Locate the cell with the specified text and output its [x, y] center coordinate. 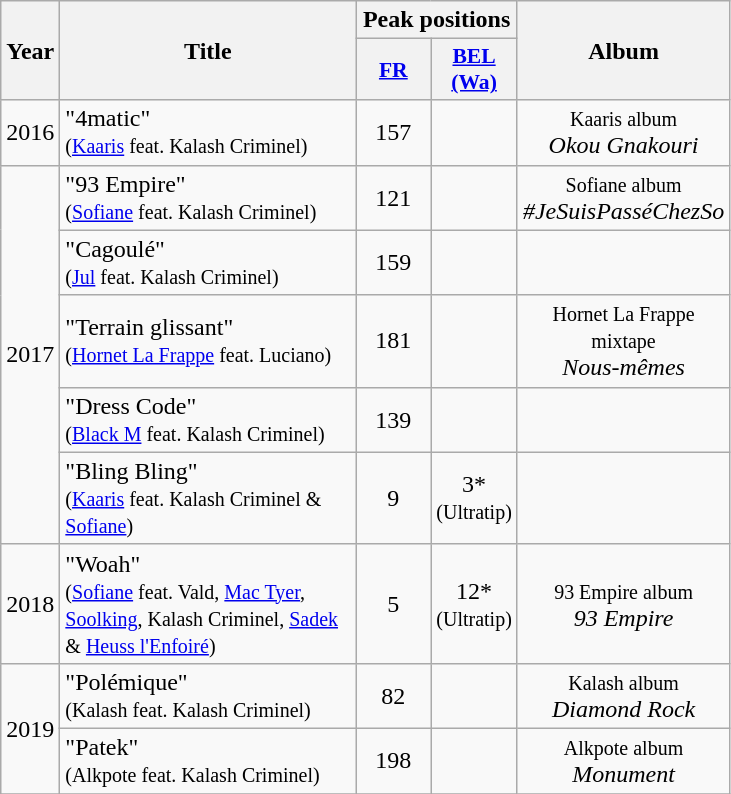
"93 Empire" (Sofiane feat. Kalash Criminel) [208, 198]
Hornet La Frappe mixtapeNous-mêmes [623, 341]
198 [394, 760]
BEL(Wa) [474, 70]
2016 [30, 132]
Sofiane album#JeSuisPasséChezSo [623, 198]
121 [394, 198]
Kaaris albumOkou Gnakouri [623, 132]
"Polémique"(Kalash feat. Kalash Criminel) [208, 696]
"Bling Bling" (Kaaris feat. Kalash Criminel & Sofiane) [208, 498]
159 [394, 262]
FR [394, 70]
9 [394, 498]
2017 [30, 354]
93 Empire album93 Empire [623, 604]
Album [623, 50]
157 [394, 132]
Title [208, 50]
Peak positions [436, 20]
"4matic" (Kaaris feat. Kalash Criminel) [208, 132]
2019 [30, 728]
12*(Ultratip) [474, 604]
"Terrain glissant" (Hornet La Frappe feat. Luciano) [208, 341]
181 [394, 341]
"Cagoulé" (Jul feat. Kalash Criminel) [208, 262]
"Patek"(Alkpote feat. Kalash Criminel) [208, 760]
82 [394, 696]
Alkpote albumMonument [623, 760]
Kalash albumDiamond Rock [623, 696]
"Dress Code" (Black M feat. Kalash Criminel) [208, 420]
Year [30, 50]
5 [394, 604]
"Woah" (Sofiane feat. Vald, Mac Tyer, Soolking, Kalash Criminel, Sadek & Heuss l'Enfoiré) [208, 604]
139 [394, 420]
3*(Ultratip) [474, 498]
2018 [30, 604]
